Determine the [X, Y] coordinate at the center of the cell enclosing the given text.  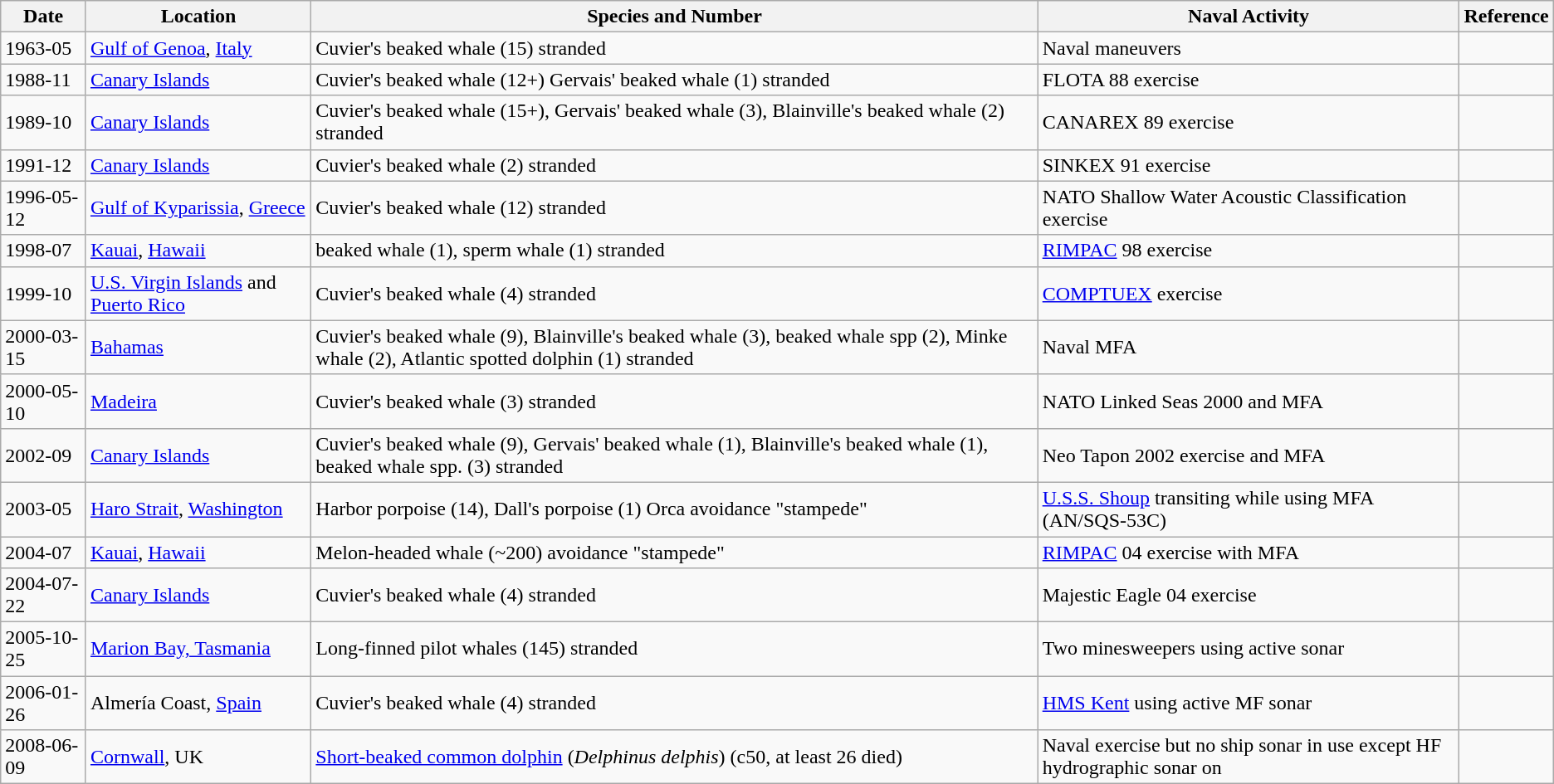
Long-finned pilot whales (145) stranded [674, 649]
Marion Bay, Tasmania [198, 649]
Bahamas [198, 347]
2000-03-15 [43, 347]
U.S.S. Shoup transiting while using MFA (AN/SQS-53C) [1249, 509]
Cuvier's beaked whale (12+) Gervais' beaked whale (1) stranded [674, 80]
Naval MFA [1249, 347]
NATO Linked Seas 2000 and MFA [1249, 402]
Almería Coast, Spain [198, 704]
2002-09 [43, 455]
1988-11 [43, 80]
1963-05 [43, 48]
Cornwall, UK [198, 757]
FLOTA 88 exercise [1249, 80]
2004-07 [43, 552]
Location [198, 17]
Cuvier's beaked whale (15) stranded [674, 48]
2000-05-10 [43, 402]
SINKEX 91 exercise [1249, 165]
HMS Kent using active MF sonar [1249, 704]
Naval exercise but no ship sonar in use except HF hydrographic sonar on [1249, 757]
Madeira [198, 402]
1989-10 [43, 123]
Naval Activity [1249, 17]
Harbor porpoise (14), Dall's porpoise (1) Orca avoidance "stampede" [674, 509]
RIMPAC 98 exercise [1249, 251]
2008-06-09 [43, 757]
RIMPAC 04 exercise with MFA [1249, 552]
Cuvier's beaked whale (2) stranded [674, 165]
Majestic Eagle 04 exercise [1249, 596]
2004-07-22 [43, 596]
Gulf of Kyparissia, Greece [198, 207]
Cuvier's beaked whale (12) stranded [674, 207]
Neo Tapon 2002 exercise and MFA [1249, 455]
2006-01-26 [43, 704]
Short-beaked common dolphin (Delphinus delphis) (c50, at least 26 died) [674, 757]
1998-07 [43, 251]
Species and Number [674, 17]
1999-10 [43, 294]
Cuvier's beaked whale (9), Blainville's beaked whale (3), beaked whale spp (2), Minke whale (2), Atlantic spotted dolphin (1) stranded [674, 347]
NATO Shallow Water Acoustic Classification exercise [1249, 207]
Cuvier's beaked whale (3) stranded [674, 402]
Date [43, 17]
Melon-headed whale (~200) avoidance "stampede" [674, 552]
Cuvier's beaked whale (15+), Gervais' beaked whale (3), Blainville's beaked whale (2) stranded [674, 123]
Naval maneuvers [1249, 48]
Reference [1506, 17]
COMPTUEX exercise [1249, 294]
CANAREX 89 exercise [1249, 123]
2003-05 [43, 509]
Haro Strait, Washington [198, 509]
beaked whale (1), sperm whale (1) stranded [674, 251]
1991-12 [43, 165]
Gulf of Genoa, Italy [198, 48]
Two minesweepers using active sonar [1249, 649]
1996-05-12 [43, 207]
U.S. Virgin Islands and Puerto Rico [198, 294]
2005-10-25 [43, 649]
Cuvier's beaked whale (9), Gervais' beaked whale (1), Blainville's beaked whale (1), beaked whale spp. (3) stranded [674, 455]
